Extract the [X, Y] coordinate from the center of the cell holding the provided text.  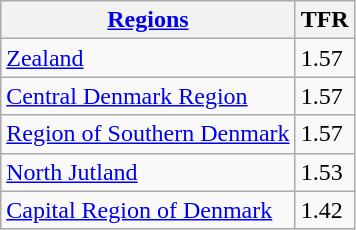
1.42 [324, 210]
TFR [324, 20]
Regions [148, 20]
Central Denmark Region [148, 96]
Zealand [148, 58]
North Jutland [148, 172]
1.53 [324, 172]
Capital Region of Denmark [148, 210]
Region of Southern Denmark [148, 134]
